Return [x, y] of the center of cell containing provided text 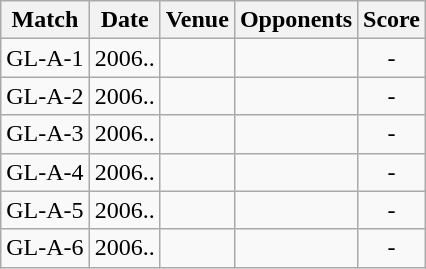
Match [45, 20]
Venue [197, 20]
GL-A-3 [45, 134]
GL-A-2 [45, 96]
Date [124, 20]
GL-A-6 [45, 248]
Opponents [296, 20]
Score [392, 20]
GL-A-5 [45, 210]
GL-A-4 [45, 172]
GL-A-1 [45, 58]
